Find where the given text appears and provide that cell's center as [X, Y] coordinate. 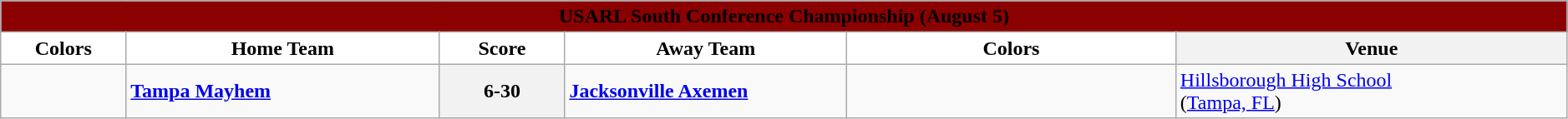
USARL South Conference Championship (August 5) [784, 17]
Tampa Mayhem [282, 92]
Venue [1372, 48]
Jacksonville Axemen [706, 92]
Score [502, 48]
Home Team [282, 48]
Hillsborough High School(Tampa, FL) [1372, 92]
6-30 [502, 92]
Away Team [706, 48]
